Determine the (X, Y) coordinate at the center of the cell enclosing the given text.  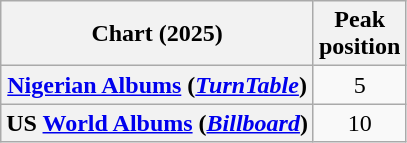
Peakposition (359, 34)
US World Albums (Billboard) (158, 123)
10 (359, 123)
Chart (2025) (158, 34)
5 (359, 85)
Nigerian Albums (TurnTable) (158, 85)
